Output the [x, y] coordinate of the center of the cell containing the given text.  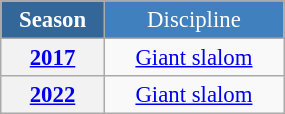
2017 [53, 58]
2022 [53, 95]
Discipline [194, 20]
Season [53, 20]
